Identify which cell holds the provided text, then report its (X, Y) central coordinate. 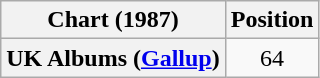
Position (272, 20)
64 (272, 58)
UK Albums (Gallup) (113, 58)
Chart (1987) (113, 20)
